Return (x, y) of the center of cell containing provided text 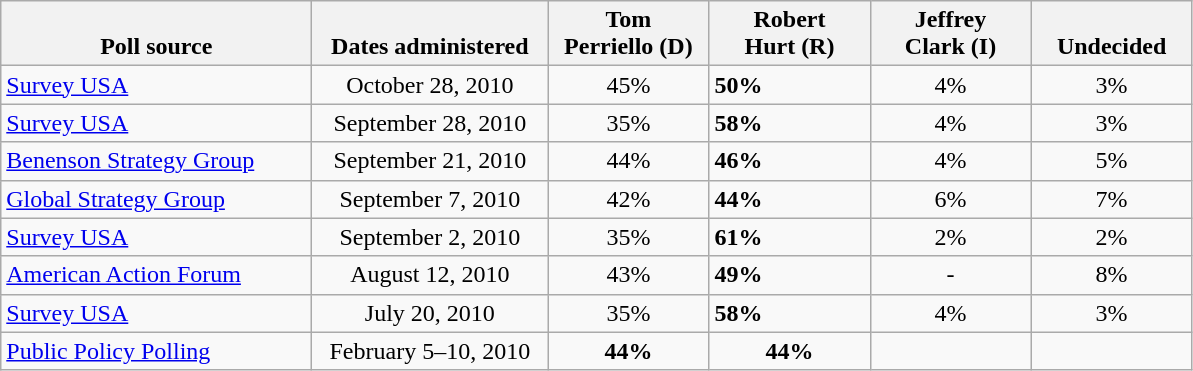
September 28, 2010 (430, 123)
8% (1112, 275)
- (950, 275)
TomPerriello (D) (628, 34)
49% (790, 275)
September 7, 2010 (430, 199)
July 20, 2010 (430, 313)
Dates administered (430, 34)
Undecided (1112, 34)
7% (1112, 199)
Poll source (156, 34)
September 21, 2010 (430, 161)
45% (628, 85)
October 28, 2010 (430, 85)
61% (790, 237)
5% (1112, 161)
42% (628, 199)
RobertHurt (R) (790, 34)
Public Policy Polling (156, 351)
50% (790, 85)
JeffreyClark (I) (950, 34)
American Action Forum (156, 275)
6% (950, 199)
46% (790, 161)
Global Strategy Group (156, 199)
August 12, 2010 (430, 275)
September 2, 2010 (430, 237)
Benenson Strategy Group (156, 161)
February 5–10, 2010 (430, 351)
43% (628, 275)
